Detect which cell encompasses the target text, then output its [X, Y] center coordinate. 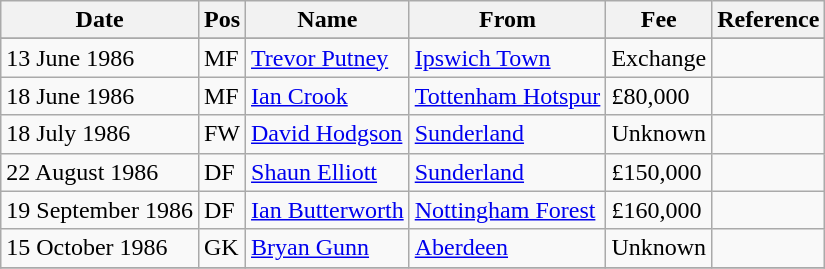
Ipswich Town [508, 58]
GK [222, 248]
David Hodgson [328, 134]
Name [328, 20]
£80,000 [659, 96]
£160,000 [659, 210]
Bryan Gunn [328, 248]
Shaun Elliott [328, 172]
15 October 1986 [100, 248]
Reference [768, 20]
Fee [659, 20]
Trevor Putney [328, 58]
£150,000 [659, 172]
19 September 1986 [100, 210]
Date [100, 20]
Aberdeen [508, 248]
From [508, 20]
Pos [222, 20]
Nottingham Forest [508, 210]
Tottenham Hotspur [508, 96]
18 July 1986 [100, 134]
Exchange [659, 58]
22 August 1986 [100, 172]
Ian Crook [328, 96]
13 June 1986 [100, 58]
Ian Butterworth [328, 210]
18 June 1986 [100, 96]
FW [222, 134]
